Determine the (x, y) coordinate at the center of the cell enclosing the given text.  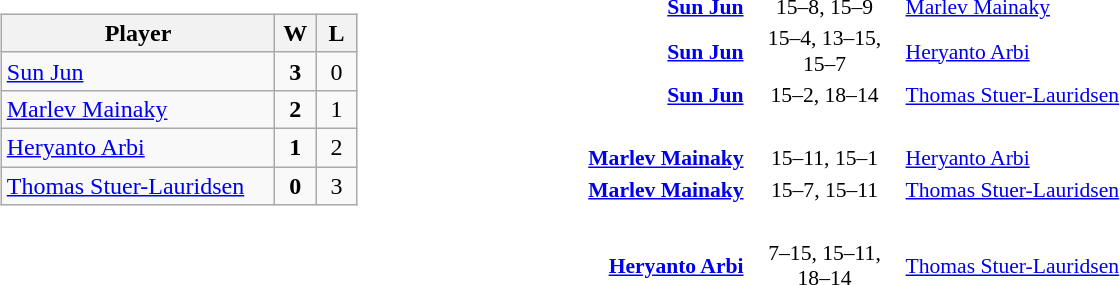
15–11, 15–1 (824, 158)
15–4, 13–15, 15–7 (824, 51)
15–7, 15–11 (824, 190)
L (336, 33)
Player (138, 33)
15–2, 18–14 (824, 95)
Heryanto Arbi (138, 147)
Thomas Stuer-Lauridsen (138, 185)
W (296, 33)
